Identify which cell holds the provided text, then report its (X, Y) central coordinate. 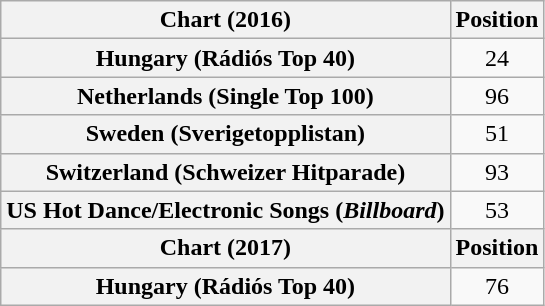
24 (497, 58)
93 (497, 172)
51 (497, 134)
Netherlands (Single Top 100) (226, 96)
53 (497, 210)
Switzerland (Schweizer Hitparade) (226, 172)
Chart (2017) (226, 248)
Sweden (Sverigetopplistan) (226, 134)
Chart (2016) (226, 20)
US Hot Dance/Electronic Songs (Billboard) (226, 210)
96 (497, 96)
76 (497, 286)
